Identify which cell holds the provided text, then report its (X, Y) central coordinate. 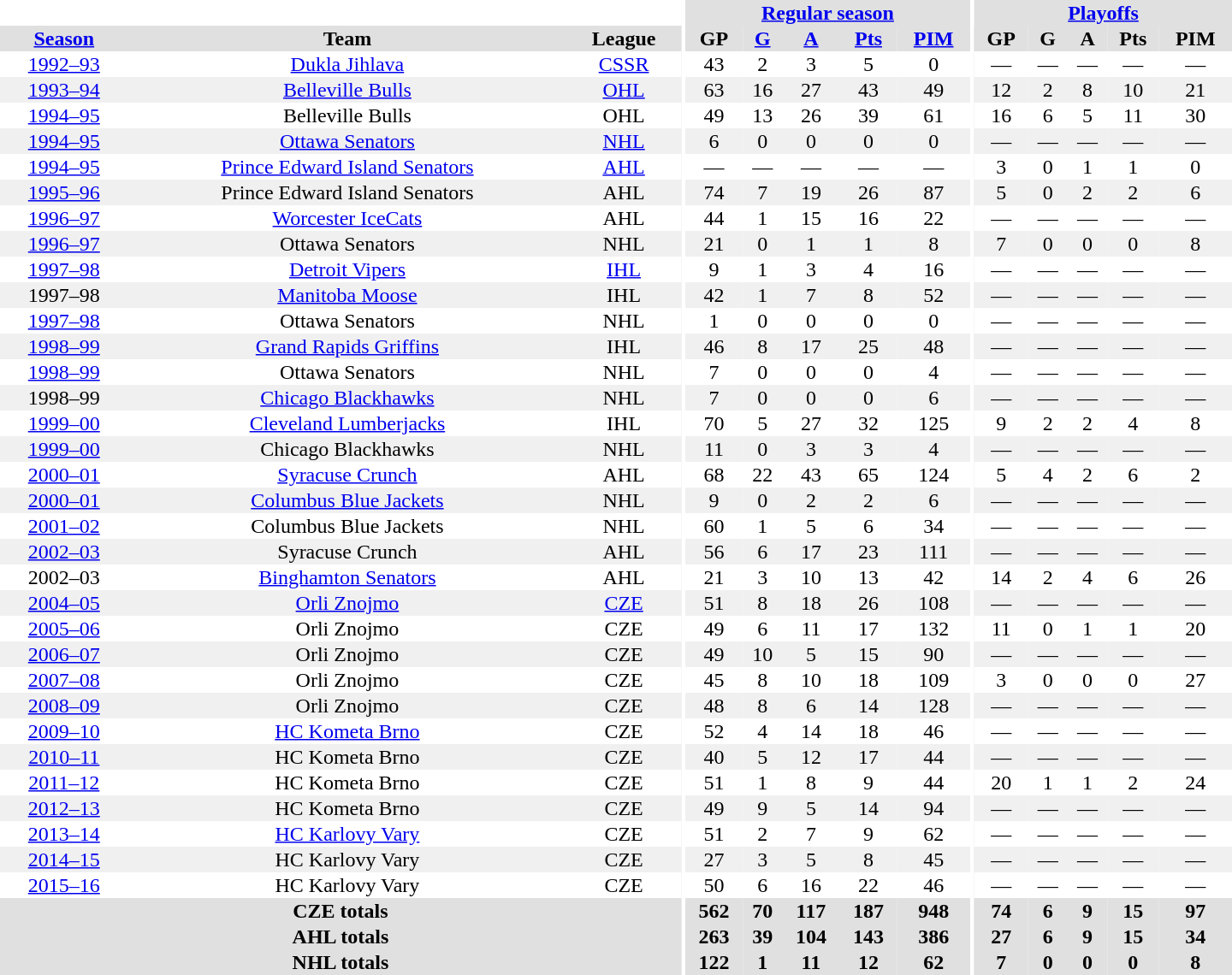
Manitoba Moose (347, 295)
562 (714, 911)
2006–07 (64, 654)
2012–13 (64, 808)
Worcester IceCats (347, 218)
108 (933, 603)
Playoffs (1104, 13)
AHL totals (341, 937)
50 (714, 885)
104 (811, 937)
263 (714, 937)
111 (933, 552)
386 (933, 937)
117 (811, 911)
65 (868, 475)
1993–94 (64, 90)
143 (868, 937)
122 (714, 962)
109 (933, 680)
2013–14 (64, 834)
23 (868, 552)
19 (811, 192)
Cleveland Lumberjacks (347, 423)
2015–16 (64, 885)
132 (933, 629)
2008–09 (64, 706)
30 (1195, 115)
Grand Rapids Griffins (347, 346)
124 (933, 475)
League (624, 38)
61 (933, 115)
948 (933, 911)
60 (714, 526)
CZE totals (341, 911)
2010–11 (64, 757)
90 (933, 654)
2011–12 (64, 783)
63 (714, 90)
Detroit Vipers (347, 269)
1995–96 (64, 192)
94 (933, 808)
Binghamton Senators (347, 577)
2005–06 (64, 629)
25 (868, 346)
97 (1195, 911)
Dukla Jihlava (347, 64)
Team (347, 38)
32 (868, 423)
56 (714, 552)
24 (1195, 783)
Season (64, 38)
2007–08 (64, 680)
2001–02 (64, 526)
87 (933, 192)
NHL totals (341, 962)
187 (868, 911)
68 (714, 475)
2004–05 (64, 603)
40 (714, 757)
1992–93 (64, 64)
128 (933, 706)
CSSR (624, 64)
2014–15 (64, 860)
Regular season (828, 13)
125 (933, 423)
2009–10 (64, 731)
